Detect which cell encompasses the target text, then output its [X, Y] center coordinate. 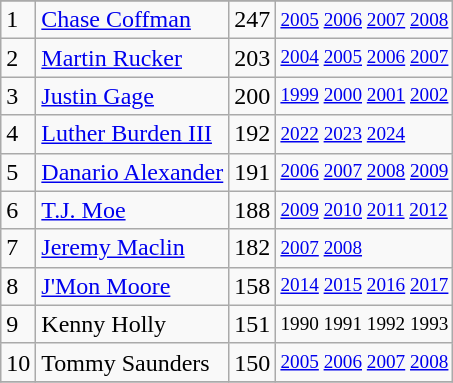
192 [252, 134]
151 [252, 324]
247 [252, 20]
8 [18, 286]
2009 2010 2011 2012 [364, 210]
Justin Gage [132, 96]
200 [252, 96]
2014 2015 2016 2017 [364, 286]
1 [18, 20]
Luther Burden III [132, 134]
4 [18, 134]
Kenny Holly [132, 324]
9 [18, 324]
2 [18, 58]
191 [252, 172]
158 [252, 286]
2007 2008 [364, 248]
2022 2023 2024 [364, 134]
Tommy Saunders [132, 362]
Jeremy Maclin [132, 248]
1990 1991 1992 1993 [364, 324]
10 [18, 362]
182 [252, 248]
T.J. Moe [132, 210]
Chase Coffman [132, 20]
Martin Rucker [132, 58]
7 [18, 248]
Danario Alexander [132, 172]
3 [18, 96]
5 [18, 172]
1999 2000 2001 2002 [364, 96]
J'Mon Moore [132, 286]
6 [18, 210]
2004 2005 2006 2007 [364, 58]
203 [252, 58]
188 [252, 210]
150 [252, 362]
2006 2007 2008 2009 [364, 172]
